For the text-containing cell, return its midpoint in (x, y) coordinate format. 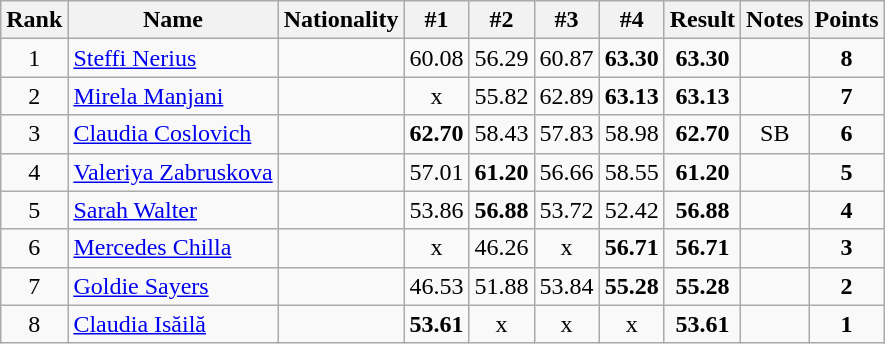
58.55 (632, 172)
62.89 (566, 96)
56.66 (566, 172)
51.88 (502, 286)
Mirela Manjani (173, 96)
Rank (34, 20)
58.98 (632, 134)
Sarah Walter (173, 210)
Name (173, 20)
46.26 (502, 248)
Claudia Coslovich (173, 134)
Goldie Sayers (173, 286)
Points (846, 20)
#1 (436, 20)
53.72 (566, 210)
Mercedes Chilla (173, 248)
#3 (566, 20)
60.87 (566, 58)
53.86 (436, 210)
Valeriya Zabruskova (173, 172)
56.29 (502, 58)
Notes (775, 20)
57.83 (566, 134)
#4 (632, 20)
58.43 (502, 134)
Steffi Nerius (173, 58)
Claudia Isăilă (173, 324)
57.01 (436, 172)
52.42 (632, 210)
46.53 (436, 286)
55.82 (502, 96)
Nationality (341, 20)
Result (702, 20)
53.84 (566, 286)
SB (775, 134)
#2 (502, 20)
60.08 (436, 58)
